Identify which cell holds the provided text, then report its (X, Y) central coordinate. 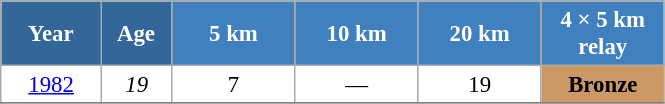
Year (52, 34)
10 km (356, 34)
20 km (480, 34)
— (356, 85)
1982 (52, 85)
5 km (234, 34)
7 (234, 85)
4 × 5 km relay (602, 34)
Bronze (602, 85)
Age (136, 34)
